From the cell containing the given text, extract its center point as [X, Y] coordinate. 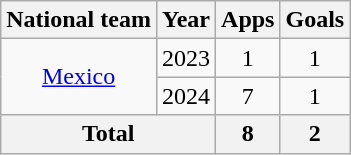
Total [108, 134]
7 [248, 96]
Apps [248, 20]
8 [248, 134]
Year [186, 20]
Goals [315, 20]
Mexico [79, 77]
2024 [186, 96]
2023 [186, 58]
2 [315, 134]
National team [79, 20]
